Identify which cell holds the provided text, then report its (X, Y) central coordinate. 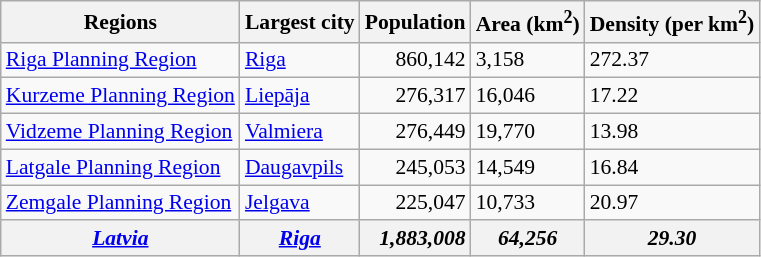
13.98 (672, 132)
19,770 (528, 132)
Latgale Planning Region (120, 167)
225,047 (416, 203)
860,142 (416, 60)
Jelgava (300, 203)
Vidzeme Planning Region (120, 132)
29.30 (672, 239)
245,053 (416, 167)
Density (per km2) (672, 22)
Area (km2) (528, 22)
Regions (120, 22)
Population (416, 22)
Kurzeme Planning Region (120, 96)
Daugavpils (300, 167)
1,883,008 (416, 239)
Valmiera (300, 132)
3,158 (528, 60)
10,733 (528, 203)
Liepāja (300, 96)
272.37 (672, 60)
64,256 (528, 239)
Latvia (120, 239)
Largest city (300, 22)
276,317 (416, 96)
Riga Planning Region (120, 60)
276,449 (416, 132)
16.84 (672, 167)
14,549 (528, 167)
20.97 (672, 203)
Zemgale Planning Region (120, 203)
16,046 (528, 96)
17.22 (672, 96)
